For the text-containing cell, return its midpoint in [X, Y] coordinate format. 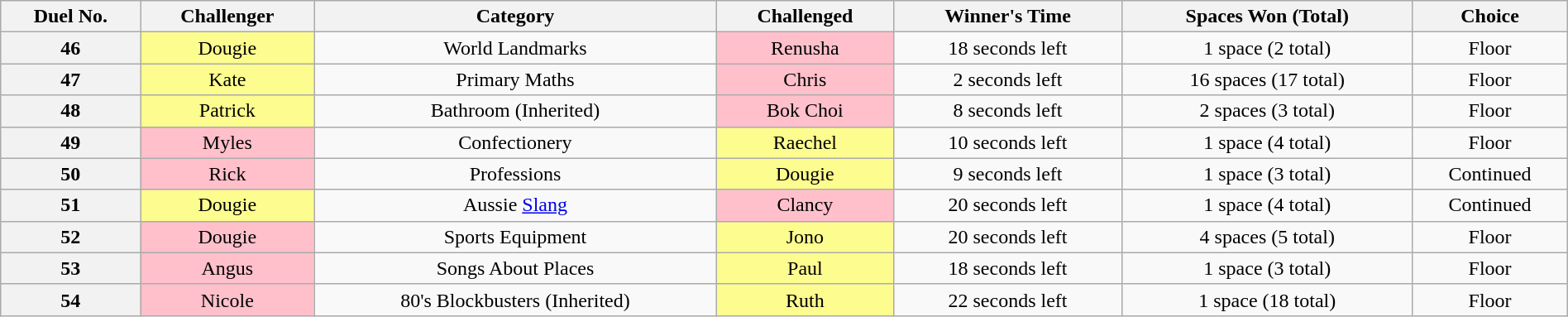
Professions [516, 174]
Bok Choi [805, 111]
World Landmarks [516, 48]
Clancy [805, 205]
Confectionery [516, 142]
Raechel [805, 142]
Choice [1490, 17]
Angus [227, 268]
48 [71, 111]
Duel No. [71, 17]
54 [71, 300]
51 [71, 205]
Winner's Time [1007, 17]
Primary Maths [516, 79]
47 [71, 79]
46 [71, 48]
Myles [227, 142]
Category [516, 17]
Rick [227, 174]
50 [71, 174]
8 seconds left [1007, 111]
Challenger [227, 17]
1 space (18 total) [1267, 300]
Bathroom (Inherited) [516, 111]
22 seconds left [1007, 300]
10 seconds left [1007, 142]
Ruth [805, 300]
80's Blockbusters (Inherited) [516, 300]
9 seconds left [1007, 174]
Jono [805, 237]
Aussie Slang [516, 205]
Challenged [805, 17]
Renusha [805, 48]
Spaces Won (Total) [1267, 17]
53 [71, 268]
Kate [227, 79]
16 spaces (17 total) [1267, 79]
Chris [805, 79]
1 space (2 total) [1267, 48]
52 [71, 237]
4 spaces (5 total) [1267, 237]
Paul [805, 268]
49 [71, 142]
2 seconds left [1007, 79]
2 spaces (3 total) [1267, 111]
Patrick [227, 111]
Songs About Places [516, 268]
Sports Equipment [516, 237]
Nicole [227, 300]
